Pinpoint the cell where the given text exists, returning its [X, Y] midpoint coordinate. 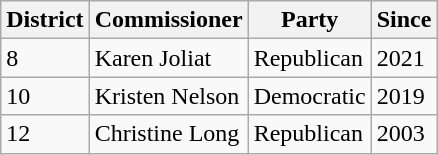
2021 [404, 58]
Karen Joliat [168, 58]
8 [45, 58]
Kristen Nelson [168, 96]
Democratic [310, 96]
Christine Long [168, 134]
10 [45, 96]
Since [404, 20]
District [45, 20]
Commissioner [168, 20]
12 [45, 134]
2019 [404, 96]
2003 [404, 134]
Party [310, 20]
